Identify which cell holds the provided text, then report its (X, Y) central coordinate. 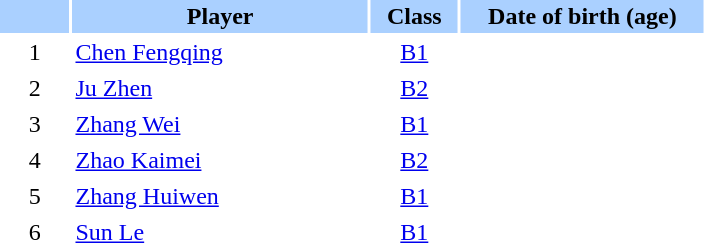
1 (34, 52)
Zhang Huiwen (220, 196)
3 (34, 124)
Class (414, 16)
Date of birth (age) (582, 16)
Ju Zhen (220, 88)
Zhao Kaimei (220, 160)
Zhang Wei (220, 124)
5 (34, 196)
4 (34, 160)
Chen Fengqing (220, 52)
2 (34, 88)
Player (220, 16)
